Detect which cell encompasses the target text, then output its [x, y] center coordinate. 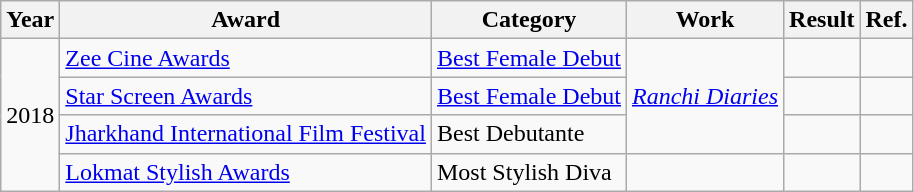
Ranchi Diaries [706, 96]
2018 [30, 115]
Ref. [886, 20]
Lokmat Stylish Awards [246, 172]
Category [528, 20]
Most Stylish Diva [528, 172]
Zee Cine Awards [246, 58]
Best Debutante [528, 134]
Year [30, 20]
Award [246, 20]
Star Screen Awards [246, 96]
Result [822, 20]
Work [706, 20]
Jharkhand International Film Festival [246, 134]
